Extract the (X, Y) coordinate from the center of the cell holding the provided text.  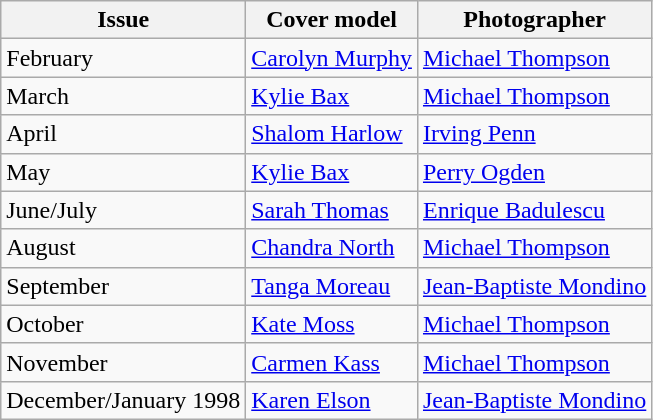
Sarah Thomas (332, 210)
Tanga Moreau (332, 286)
Shalom Harlow (332, 134)
Issue (124, 20)
Irving Penn (534, 134)
September (124, 286)
November (124, 362)
May (124, 172)
Carmen Kass (332, 362)
February (124, 58)
Kate Moss (332, 324)
August (124, 248)
April (124, 134)
October (124, 324)
Enrique Badulescu (534, 210)
Cover model (332, 20)
Karen Elson (332, 400)
Chandra North (332, 248)
Photographer (534, 20)
March (124, 96)
December/January 1998 (124, 400)
Carolyn Murphy (332, 58)
June/July (124, 210)
Perry Ogden (534, 172)
